Extract the [x, y] coordinate from the center of the cell holding the provided text.  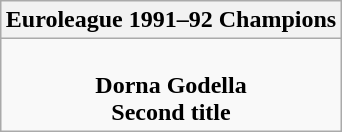
Dorna Godella Second title [170, 85]
Euroleague 1991–92 Champions [170, 20]
